Find where the given text appears and provide that cell's center as (X, Y) coordinate. 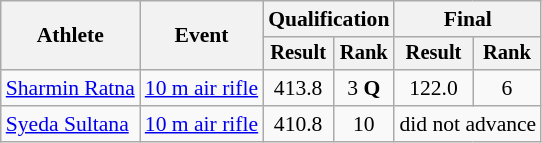
Final (468, 19)
Qualification (328, 19)
3 Q (364, 88)
410.8 (298, 124)
413.8 (298, 88)
122.0 (433, 88)
did not advance (468, 124)
Syeda Sultana (70, 124)
6 (508, 88)
Sharmin Ratna (70, 88)
10 (364, 124)
Athlete (70, 36)
Event (202, 36)
